Determine the [x, y] coordinate at the center of the cell enclosing the given text.  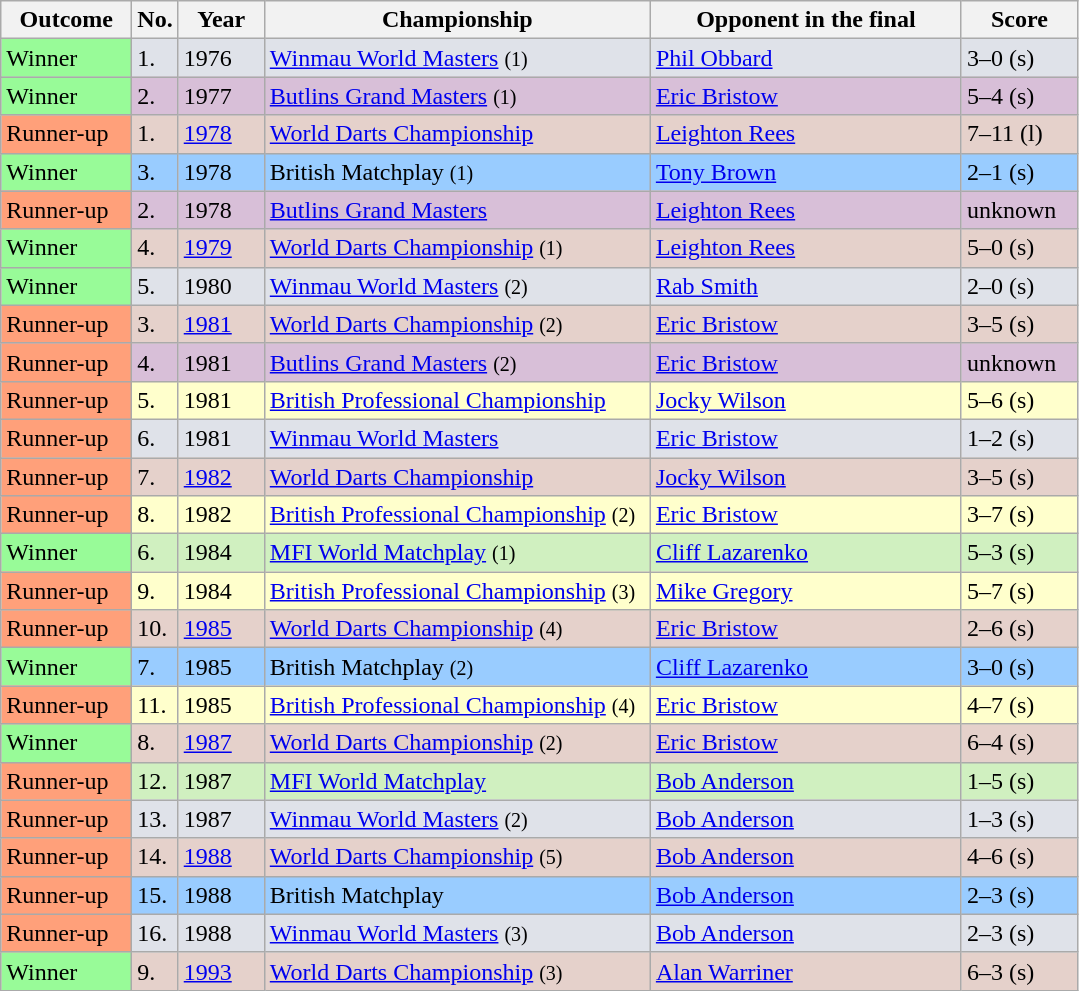
1980 [221, 286]
Championship [457, 20]
3–7 (s) [1019, 515]
5–7 (s) [1019, 591]
2–6 (s) [1019, 629]
11. [155, 705]
6–3 (s) [1019, 971]
British Matchplay [457, 895]
1979 [221, 248]
14. [155, 857]
12. [155, 781]
13. [155, 819]
1–2 (s) [1019, 438]
Phil Obbard [806, 58]
Winmau World Masters [457, 438]
1977 [221, 96]
British Professional Championship (3) [457, 591]
Year [221, 20]
Opponent in the final [806, 20]
Alan Warriner [806, 971]
Score [1019, 20]
World Darts Championship (1) [457, 248]
5–0 (s) [1019, 248]
Mike Gregory [806, 591]
Winmau World Masters (1) [457, 58]
10. [155, 629]
2–0 (s) [1019, 286]
World Darts Championship (3) [457, 971]
Tony Brown [806, 172]
No. [155, 20]
MFI World Matchplay [457, 781]
Outcome [66, 20]
World Darts Championship (4) [457, 629]
Butlins Grand Masters (1) [457, 96]
British Matchplay (2) [457, 667]
MFI World Matchplay (1) [457, 553]
Rab Smith [806, 286]
15. [155, 895]
British Professional Championship (4) [457, 705]
Butlins Grand Masters (2) [457, 362]
British Matchplay (1) [457, 172]
Butlins Grand Masters [457, 210]
Winmau World Masters (3) [457, 933]
7–11 (l) [1019, 134]
British Professional Championship [457, 400]
16. [155, 933]
5–3 (s) [1019, 553]
4–6 (s) [1019, 857]
2–1 (s) [1019, 172]
1–3 (s) [1019, 819]
1993 [221, 971]
World Darts Championship (5) [457, 857]
1976 [221, 58]
4–7 (s) [1019, 705]
5–6 (s) [1019, 400]
6–4 (s) [1019, 743]
British Professional Championship (2) [457, 515]
1–5 (s) [1019, 781]
5–4 (s) [1019, 96]
